Output the [X, Y] coordinate of the center of the cell containing the given text.  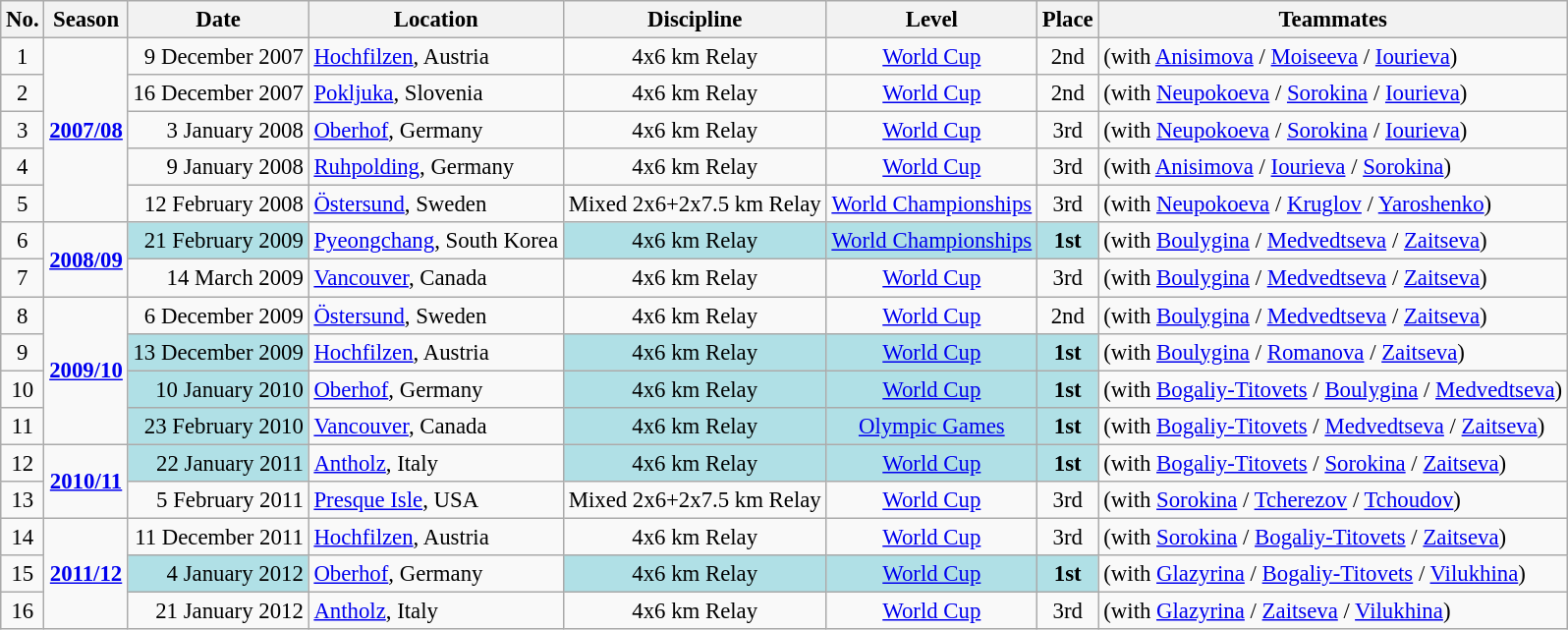
Presque Isle, USA [436, 500]
12 February 2008 [218, 204]
16 December 2007 [218, 93]
(with Glazyrina / Zaitseva / Vilukhina) [1332, 610]
11 [23, 426]
(with Sorokina / Bogaliy-Titovets / Zaitseva) [1332, 537]
23 February 2010 [218, 426]
13 December 2009 [218, 352]
2010/11 [86, 482]
9 January 2008 [218, 167]
2008/09 [86, 259]
2011/12 [86, 574]
(with Bogaliy-Titovets / Sorokina / Zaitseva) [1332, 463]
(with Boulygina / Romanova / Zaitseva) [1332, 352]
12 [23, 463]
Place [1068, 20]
6 December 2009 [218, 315]
14 [23, 537]
3 January 2008 [218, 131]
14 March 2009 [218, 278]
Teammates [1332, 20]
1 [23, 57]
(with Bogaliy-Titovets / Boulygina / Medvedtseva) [1332, 389]
10 January 2010 [218, 389]
22 January 2011 [218, 463]
Date [218, 20]
11 December 2011 [218, 537]
2 [23, 93]
(with Sorokina / Tcherezov / Tchoudov) [1332, 500]
15 [23, 574]
9 [23, 352]
2007/08 [86, 131]
Discipline [695, 20]
13 [23, 500]
(with Anisimova / Iourieva / Sorokina) [1332, 167]
Season [86, 20]
5 February 2011 [218, 500]
4 January 2012 [218, 574]
6 [23, 241]
Location [436, 20]
3 [23, 131]
Pyeongchang, South Korea [436, 241]
7 [23, 278]
8 [23, 315]
16 [23, 610]
Level [931, 20]
Olympic Games [931, 426]
Pokljuka, Slovenia [436, 93]
(with Anisimova / Moiseeva / Iourieva) [1332, 57]
No. [23, 20]
(with Bogaliy-Titovets / Medvedtseva / Zaitseva) [1332, 426]
10 [23, 389]
5 [23, 204]
2009/10 [86, 371]
Ruhpolding, Germany [436, 167]
(with Neupokoeva / Kruglov / Yaroshenko) [1332, 204]
4 [23, 167]
21 February 2009 [218, 241]
(with Glazyrina / Bogaliy-Titovets / Vilukhina) [1332, 574]
21 January 2012 [218, 610]
9 December 2007 [218, 57]
